Detect which cell encompasses the target text, then output its [x, y] center coordinate. 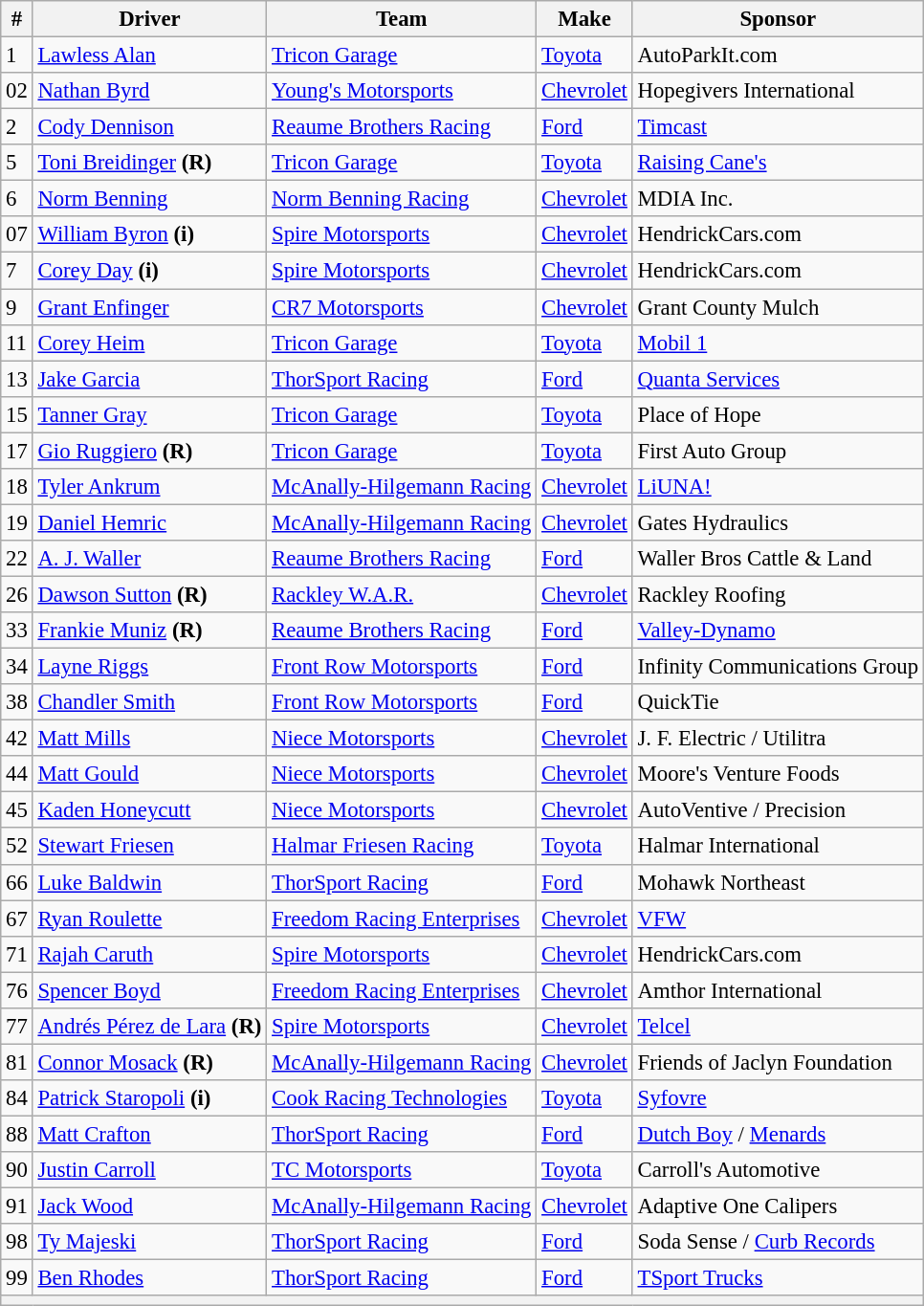
Matt Crafton [149, 1134]
Matt Gould [149, 774]
Grant County Mulch [778, 307]
18 [17, 487]
Halmar International [778, 847]
11 [17, 343]
44 [17, 774]
TC Motorsports [402, 1170]
34 [17, 667]
07 [17, 234]
5 [17, 163]
William Byron (i) [149, 234]
Timcast [778, 127]
Mobil 1 [778, 343]
67 [17, 919]
Cody Dennison [149, 127]
AutoParkIt.com [778, 55]
Carroll's Automotive [778, 1170]
Make [584, 19]
Ty Majeski [149, 1242]
Hopegivers International [778, 91]
Dawson Sutton (R) [149, 594]
6 [17, 199]
Ryan Roulette [149, 919]
Norm Benning Racing [402, 199]
Chandler Smith [149, 702]
Rajah Caruth [149, 954]
Place of Hope [778, 414]
Lawless Alan [149, 55]
76 [17, 990]
84 [17, 1098]
Gio Ruggiero (R) [149, 451]
Justin Carroll [149, 1170]
26 [17, 594]
Jack Wood [149, 1206]
99 [17, 1278]
Moore's Venture Foods [778, 774]
90 [17, 1170]
Nathan Byrd [149, 91]
Luke Baldwin [149, 882]
52 [17, 847]
71 [17, 954]
Adaptive One Calipers [778, 1206]
Corey Heim [149, 343]
Young's Motorsports [402, 91]
Kaden Honeycutt [149, 810]
Driver [149, 19]
Stewart Friesen [149, 847]
Friends of Jaclyn Foundation [778, 1062]
Spencer Boyd [149, 990]
98 [17, 1242]
Valley-Dynamo [778, 631]
Quanta Services [778, 379]
81 [17, 1062]
42 [17, 739]
Connor Mosack (R) [149, 1062]
15 [17, 414]
77 [17, 1027]
19 [17, 522]
Cook Racing Technologies [402, 1098]
Matt Mills [149, 739]
38 [17, 702]
2 [17, 127]
02 [17, 91]
A. J. Waller [149, 559]
Grant Enfinger [149, 307]
LiUNA! [778, 487]
AutoVentive / Precision [778, 810]
Syfovre [778, 1098]
Jake Garcia [149, 379]
Andrés Pérez de Lara (R) [149, 1027]
Toni Breidinger (R) [149, 163]
Patrick Staropoli (i) [149, 1098]
22 [17, 559]
45 [17, 810]
Team [402, 19]
Raising Cane's [778, 163]
Waller Bros Cattle & Land [778, 559]
Layne Riggs [149, 667]
Infinity Communications Group [778, 667]
88 [17, 1134]
VFW [778, 919]
Mohawk Northeast [778, 882]
Tyler Ankrum [149, 487]
91 [17, 1206]
33 [17, 631]
CR7 Motorsports [402, 307]
Telcel [778, 1027]
66 [17, 882]
Rackley Roofing [778, 594]
1 [17, 55]
TSport Trucks [778, 1278]
Daniel Hemric [149, 522]
Gates Hydraulics [778, 522]
QuickTie [778, 702]
Sponsor [778, 19]
Dutch Boy / Menards [778, 1134]
9 [17, 307]
Tanner Gray [149, 414]
Corey Day (i) [149, 271]
Rackley W.A.R. [402, 594]
Ben Rhodes [149, 1278]
7 [17, 271]
17 [17, 451]
Amthor International [778, 990]
# [17, 19]
Halmar Friesen Racing [402, 847]
13 [17, 379]
MDIA Inc. [778, 199]
Soda Sense / Curb Records [778, 1242]
J. F. Electric / Utilitra [778, 739]
Frankie Muniz (R) [149, 631]
First Auto Group [778, 451]
Norm Benning [149, 199]
